Return [X, Y] of the center of cell containing provided text 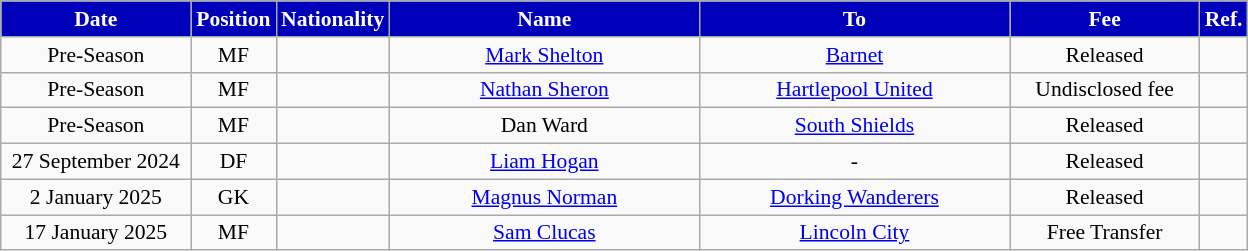
Ref. [1224, 19]
Fee [1105, 19]
Mark Shelton [544, 55]
Magnus Norman [544, 197]
Dorking Wanderers [854, 197]
27 September 2024 [96, 162]
Name [544, 19]
2 January 2025 [96, 197]
DF [234, 162]
Dan Ward [544, 126]
Nationality [332, 19]
Lincoln City [854, 233]
Free Transfer [1105, 233]
Date [96, 19]
Sam Clucas [544, 233]
To [854, 19]
Undisclosed fee [1105, 90]
Liam Hogan [544, 162]
GK [234, 197]
Barnet [854, 55]
- [854, 162]
South Shields [854, 126]
Hartlepool United [854, 90]
17 January 2025 [96, 233]
Nathan Sheron [544, 90]
Position [234, 19]
